Capture the cell that displays the provided text and extract its [X, Y] central coordinate. 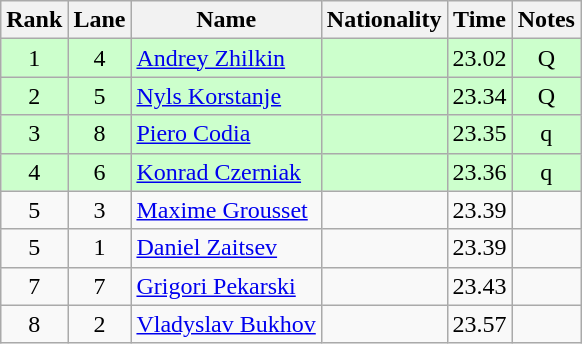
Nationality [384, 20]
23.35 [480, 134]
Piero Codia [226, 134]
23.36 [480, 172]
Daniel Zaitsev [226, 248]
Konrad Czerniak [226, 172]
6 [100, 172]
Name [226, 20]
Maxime Grousset [226, 210]
Time [480, 20]
Andrey Zhilkin [226, 58]
Lane [100, 20]
23.43 [480, 286]
23.02 [480, 58]
Grigori Pekarski [226, 286]
Nyls Korstanje [226, 96]
Rank [34, 20]
23.34 [480, 96]
Vladyslav Bukhov [226, 324]
23.57 [480, 324]
Notes [546, 20]
